Extract the [X, Y] coordinate from the center of the cell holding the provided text.  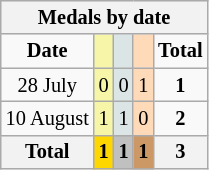
Date [48, 51]
Medals by date [104, 17]
3 [180, 152]
2 [180, 118]
10 August [48, 118]
28 July [48, 85]
